Scan for the cell matching the given text and deliver its [X, Y] coordinate at center. 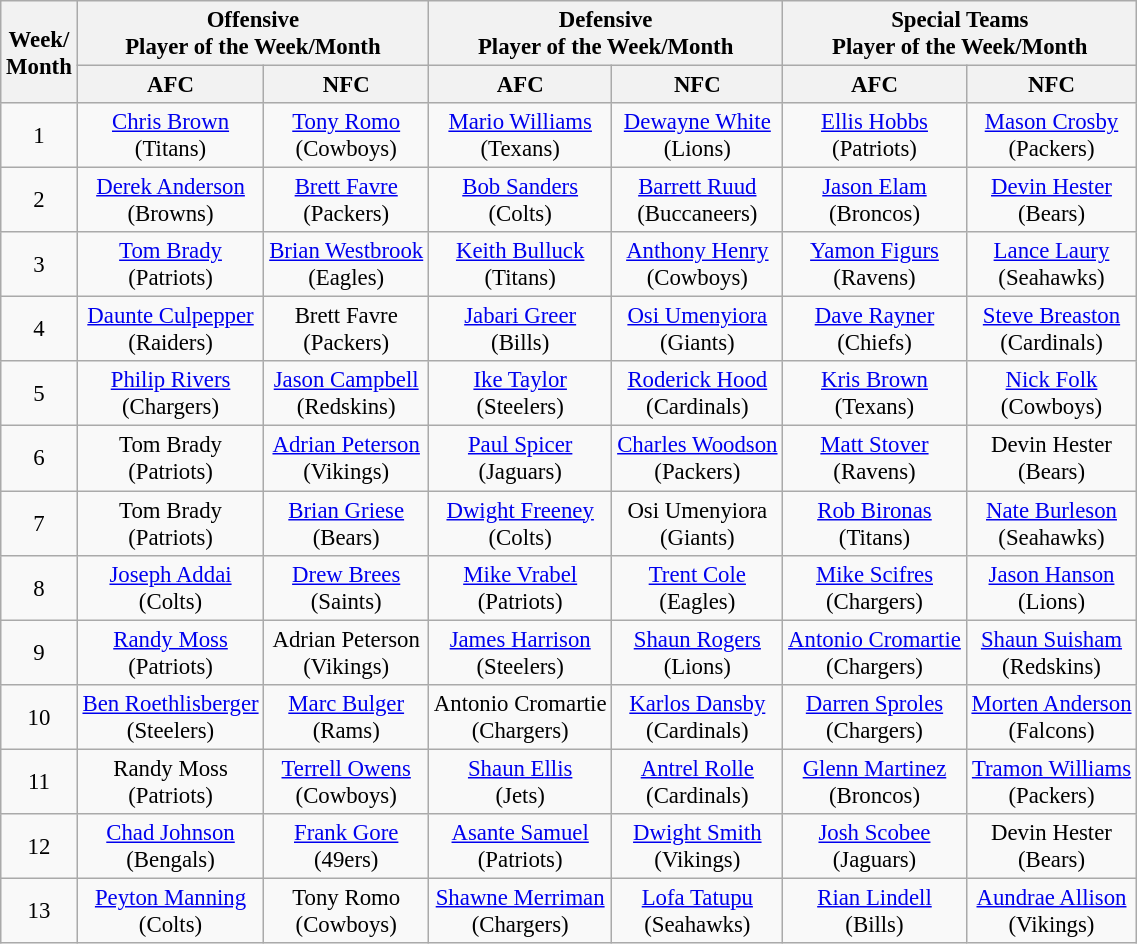
Marc Bulger(Rams) [346, 716]
Drew Brees(Saints) [346, 588]
Barrett Ruud(Buccaneers) [698, 200]
Mason Crosby(Packers) [1052, 136]
Mike Scifres(Chargers) [874, 588]
Asante Samuel(Patriots) [520, 846]
Shaun Ellis(Jets) [520, 782]
Dwight Smith(Vikings) [698, 846]
1 [39, 136]
Darren Sproles(Chargers) [874, 716]
Lofa Tatupu(Seahawks) [698, 910]
Ike Taylor(Steelers) [520, 394]
Ellis Hobbs(Patriots) [874, 136]
DefensivePlayer of the Week/Month [606, 34]
Mario Williams(Texans) [520, 136]
Morten Anderson(Falcons) [1052, 716]
12 [39, 846]
Jason Campbell(Redskins) [346, 394]
Shaun Suisham(Redskins) [1052, 652]
Charles Woodson(Packers) [698, 458]
Paul Spicer(Jaguars) [520, 458]
Week/Month [39, 52]
Bob Sanders(Colts) [520, 200]
James Harrison(Steelers) [520, 652]
Mike Vrabel(Patriots) [520, 588]
Karlos Dansby(Cardinals) [698, 716]
2 [39, 200]
Jason Elam(Broncos) [874, 200]
Brian Griese(Bears) [346, 524]
Matt Stover(Ravens) [874, 458]
Keith Bulluck(Titans) [520, 264]
Peyton Manning(Colts) [170, 910]
Derek Anderson(Browns) [170, 200]
8 [39, 588]
Philip Rivers(Chargers) [170, 394]
Joseph Addai(Colts) [170, 588]
11 [39, 782]
Ben Roethlisberger(Steelers) [170, 716]
5 [39, 394]
Roderick Hood(Cardinals) [698, 394]
Antrel Rolle(Cardinals) [698, 782]
Shaun Rogers(Lions) [698, 652]
Josh Scobee(Jaguars) [874, 846]
Daunte Culpepper(Raiders) [170, 330]
Brian Westbrook(Eagles) [346, 264]
Chad Johnson(Bengals) [170, 846]
OffensivePlayer of the Week/Month [252, 34]
Lance Laury(Seahawks) [1052, 264]
3 [39, 264]
Jason Hanson(Lions) [1052, 588]
10 [39, 716]
13 [39, 910]
Special TeamsPlayer of the Week/Month [960, 34]
4 [39, 330]
Dewayne White(Lions) [698, 136]
Rob Bironas(Titans) [874, 524]
Tramon Williams(Packers) [1052, 782]
Shawne Merriman(Chargers) [520, 910]
Rian Lindell(Bills) [874, 910]
Nate Burleson(Seahawks) [1052, 524]
Terrell Owens(Cowboys) [346, 782]
Aundrae Allison(Vikings) [1052, 910]
6 [39, 458]
7 [39, 524]
Dwight Freeney(Colts) [520, 524]
Kris Brown(Texans) [874, 394]
Steve Breaston(Cardinals) [1052, 330]
Frank Gore(49ers) [346, 846]
Glenn Martinez(Broncos) [874, 782]
9 [39, 652]
Dave Rayner(Chiefs) [874, 330]
Anthony Henry(Cowboys) [698, 264]
Chris Brown(Titans) [170, 136]
Nick Folk(Cowboys) [1052, 394]
Trent Cole(Eagles) [698, 588]
Yamon Figurs(Ravens) [874, 264]
Jabari Greer(Bills) [520, 330]
